Capture the cell that displays the provided text and extract its [x, y] central coordinate. 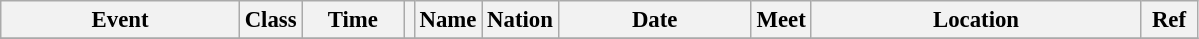
Date [654, 20]
Class [270, 20]
Meet [781, 20]
Time [353, 20]
Ref [1169, 20]
Event [120, 20]
Location [976, 20]
Nation [520, 20]
Name [448, 20]
